From the cell containing the given text, extract its center point as (x, y) coordinate. 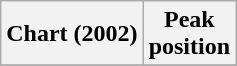
Peakposition (189, 34)
Chart (2002) (72, 34)
